Identify which cell holds the provided text, then report its (X, Y) central coordinate. 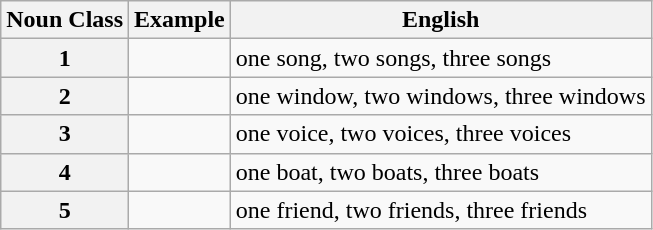
3 (65, 134)
one boat, two boats, three boats (440, 172)
one friend, two friends, three friends (440, 210)
5 (65, 210)
4 (65, 172)
one song, two songs, three songs (440, 58)
2 (65, 96)
English (440, 20)
one window, two windows, three windows (440, 96)
one voice, two voices, three voices (440, 134)
1 (65, 58)
Example (180, 20)
Noun Class (65, 20)
